Detect which cell encompasses the target text, then output its [x, y] center coordinate. 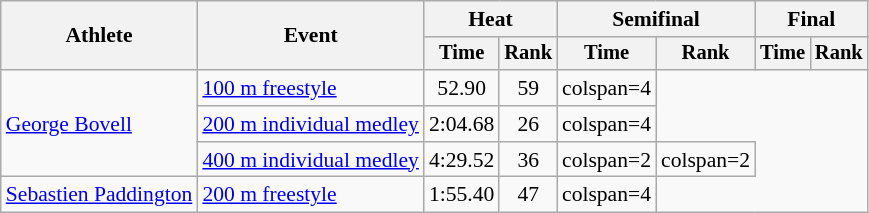
47 [528, 195]
59 [528, 88]
400 m individual medley [310, 160]
Heat [490, 19]
200 m freestyle [310, 195]
4:29.52 [462, 160]
52.90 [462, 88]
Sebastien Paddington [100, 195]
100 m freestyle [310, 88]
1:55.40 [462, 195]
2:04.68 [462, 124]
Athlete [100, 36]
36 [528, 160]
Event [310, 36]
Semifinal [656, 19]
200 m individual medley [310, 124]
26 [528, 124]
Final [811, 19]
George Bovell [100, 124]
